Extract the (X, Y) coordinate from the center of the cell holding the provided text.  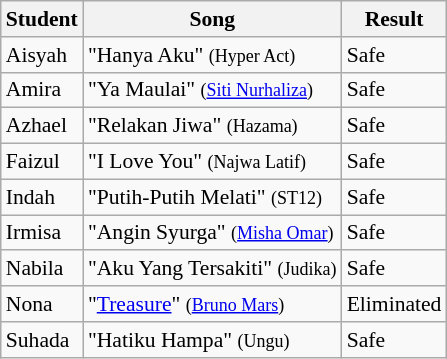
Azhael (42, 126)
Indah (42, 197)
"Putih-Putih Melati" (ST12) (212, 197)
Nabila (42, 269)
"Hanya Aku" (Hyper Act) (212, 55)
Faizul (42, 162)
"Aku Yang Tersakiti" (Judika) (212, 269)
Student (42, 19)
Eliminated (394, 304)
"Hatiku Hampa" (Ungu) (212, 340)
Irmisa (42, 233)
"Ya Maulai" (Siti Nurhaliza) (212, 90)
Song (212, 19)
"Treasure" (Bruno Mars) (212, 304)
Nona (42, 304)
Result (394, 19)
Suhada (42, 340)
"I Love You" (Najwa Latif) (212, 162)
"Angin Syurga" (Misha Omar) (212, 233)
Amira (42, 90)
"Relakan Jiwa" (Hazama) (212, 126)
Aisyah (42, 55)
